Detect which cell encompasses the target text, then output its [X, Y] center coordinate. 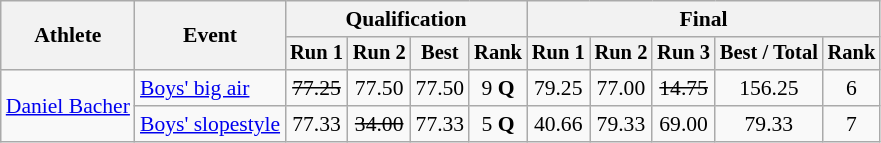
Final [704, 19]
14.75 [684, 88]
156.25 [769, 88]
6 [852, 88]
77.00 [622, 88]
Boys' slopestyle [210, 124]
Athlete [68, 36]
Qualification [406, 19]
34.00 [380, 124]
40.66 [558, 124]
Event [210, 36]
77.25 [316, 88]
69.00 [684, 124]
Run 3 [684, 54]
Best / Total [769, 54]
Best [440, 54]
5 Q [498, 124]
9 Q [498, 88]
Daniel Bacher [68, 106]
7 [852, 124]
79.25 [558, 88]
Boys' big air [210, 88]
